Search for the cell housing the specified text and yield its [x, y] center coordinate. 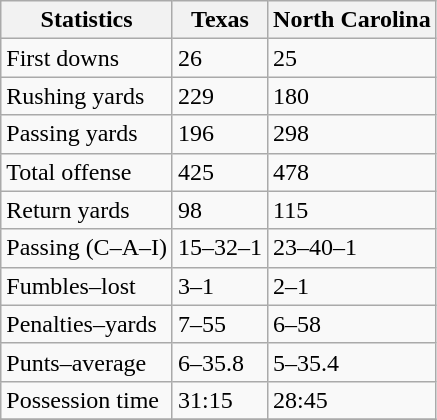
7–55 [220, 324]
Passing yards [87, 134]
298 [352, 134]
26 [220, 58]
180 [352, 96]
Rushing yards [87, 96]
Possession time [87, 400]
28:45 [352, 400]
425 [220, 172]
6–58 [352, 324]
Return yards [87, 210]
25 [352, 58]
2–1 [352, 286]
31:15 [220, 400]
Penalties–yards [87, 324]
23–40–1 [352, 248]
3–1 [220, 286]
6–35.8 [220, 362]
15–32–1 [220, 248]
Passing (C–A–I) [87, 248]
98 [220, 210]
Punts–average [87, 362]
First downs [87, 58]
478 [352, 172]
Texas [220, 20]
Total offense [87, 172]
196 [220, 134]
115 [352, 210]
North Carolina [352, 20]
Fumbles–lost [87, 286]
Statistics [87, 20]
5–35.4 [352, 362]
229 [220, 96]
